Capture the cell that displays the provided text and extract its [X, Y] central coordinate. 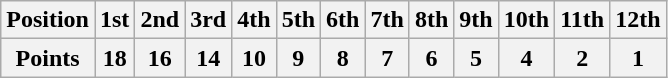
3rd [208, 20]
9 [298, 58]
11th [582, 20]
7 [387, 58]
10 [254, 58]
1 [638, 58]
2 [582, 58]
5th [298, 20]
Position [48, 20]
6 [431, 58]
4th [254, 20]
8 [343, 58]
18 [114, 58]
12th [638, 20]
14 [208, 58]
4 [526, 58]
10th [526, 20]
9th [476, 20]
7th [387, 20]
5 [476, 58]
8th [431, 20]
Points [48, 58]
1st [114, 20]
2nd [160, 20]
6th [343, 20]
16 [160, 58]
